Output the (x, y) coordinate of the center of the cell containing the given text.  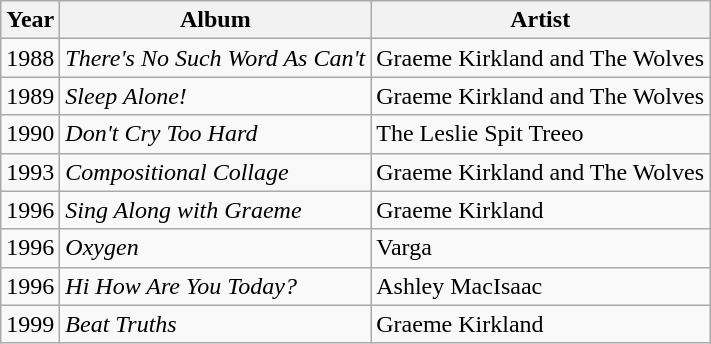
1990 (30, 134)
There's No Such Word As Can't (216, 58)
Hi How Are You Today? (216, 286)
Sleep Alone! (216, 96)
Artist (540, 20)
1989 (30, 96)
1988 (30, 58)
Beat Truths (216, 324)
Album (216, 20)
1999 (30, 324)
The Leslie Spit Treeo (540, 134)
Sing Along with Graeme (216, 210)
Don't Cry Too Hard (216, 134)
Year (30, 20)
Varga (540, 248)
Oxygen (216, 248)
1993 (30, 172)
Ashley MacIsaac (540, 286)
Compositional Collage (216, 172)
